Detect which cell encompasses the target text, then output its (x, y) center coordinate. 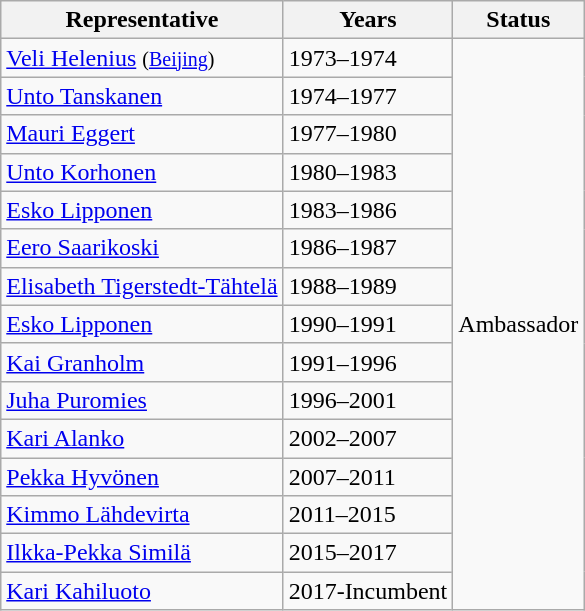
Unto Tanskanen (142, 96)
1986–1987 (368, 248)
Pekka Hyvönen (142, 477)
1983–1986 (368, 210)
Juha Puromies (142, 400)
Elisabeth Tigerstedt-Tähtelä (142, 286)
1980–1983 (368, 172)
Years (368, 20)
1973–1974 (368, 58)
Ilkka-Pekka Similä (142, 553)
Representative (142, 20)
1977–1980 (368, 134)
1974–1977 (368, 96)
1996–2001 (368, 400)
Kimmo Lähdevirta (142, 515)
Kari Kahiluoto (142, 591)
2002–2007 (368, 438)
1990–1991 (368, 324)
Ambassador (518, 324)
Kai Granholm (142, 362)
2017-Incumbent (368, 591)
1991–1996 (368, 362)
Status (518, 20)
2015–2017 (368, 553)
Eero Saarikoski (142, 248)
Kari Alanko (142, 438)
2011–2015 (368, 515)
1988–1989 (368, 286)
Mauri Eggert (142, 134)
Unto Korhonen (142, 172)
2007–2011 (368, 477)
Veli Helenius (Beijing) (142, 58)
